From the cell containing the given text, extract its center point as [X, Y] coordinate. 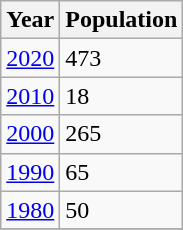
265 [122, 134]
50 [122, 210]
18 [122, 96]
1990 [30, 172]
1980 [30, 210]
Population [122, 20]
2020 [30, 58]
Year [30, 20]
2000 [30, 134]
2010 [30, 96]
65 [122, 172]
473 [122, 58]
